Detect which cell encompasses the target text, then output its [x, y] center coordinate. 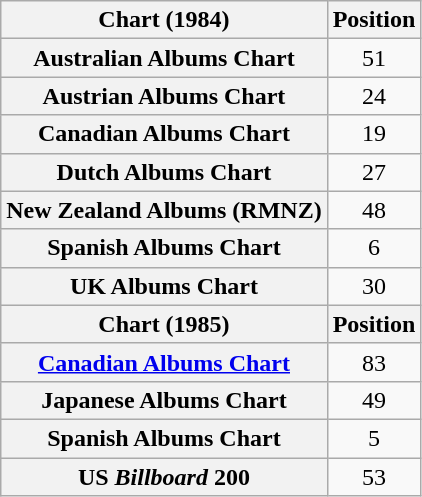
Chart (1984) [164, 20]
19 [374, 134]
US Billboard 200 [164, 477]
5 [374, 438]
48 [374, 210]
53 [374, 477]
New Zealand Albums (RMNZ) [164, 210]
27 [374, 172]
51 [374, 58]
Chart (1985) [164, 324]
Dutch Albums Chart [164, 172]
30 [374, 286]
UK Albums Chart [164, 286]
6 [374, 248]
Australian Albums Chart [164, 58]
83 [374, 362]
Austrian Albums Chart [164, 96]
Japanese Albums Chart [164, 400]
49 [374, 400]
24 [374, 96]
